Output the [x, y] coordinate of the center of the cell containing the given text.  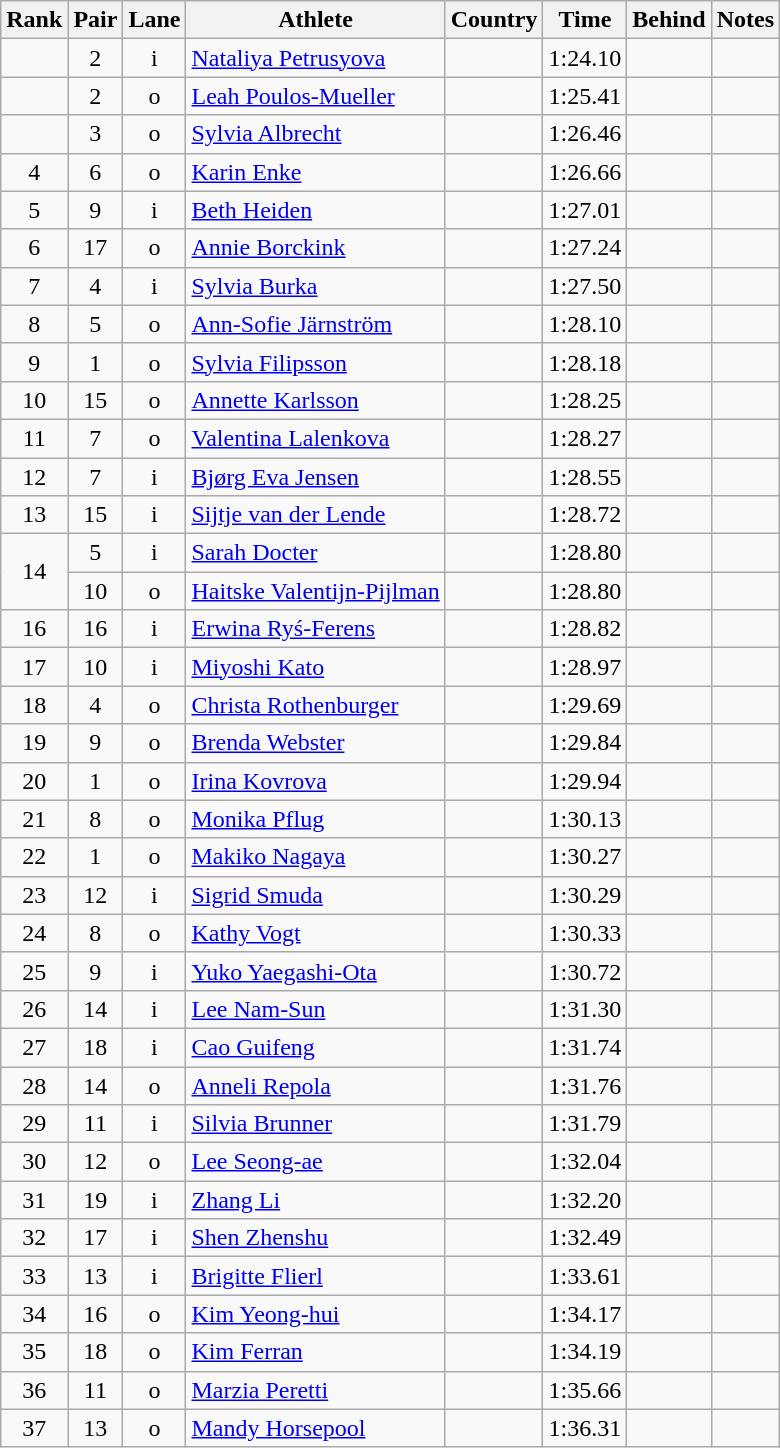
1:34.19 [585, 1352]
1:32.49 [585, 1238]
Sylvia Burka [316, 286]
Lee Seong-ae [316, 1162]
22 [34, 857]
Cao Guifeng [316, 1047]
1:28.82 [585, 629]
1:27.24 [585, 248]
3 [96, 134]
35 [34, 1352]
24 [34, 933]
1:33.61 [585, 1276]
Brigitte Flierl [316, 1276]
1:36.31 [585, 1428]
Shen Zhenshu [316, 1238]
Marzia Peretti [316, 1390]
Athlete [316, 20]
1:30.72 [585, 971]
1:34.17 [585, 1314]
1:31.74 [585, 1047]
1:31.79 [585, 1124]
Ann-Sofie Järnström [316, 324]
Pair [96, 20]
21 [34, 819]
1:28.72 [585, 515]
Irina Kovrova [316, 781]
25 [34, 971]
Kim Yeong-hui [316, 1314]
37 [34, 1428]
Behind [669, 20]
Kathy Vogt [316, 933]
Zhang Li [316, 1200]
33 [34, 1276]
Sarah Docter [316, 553]
1:28.18 [585, 362]
Silvia Brunner [316, 1124]
Sylvia Filipsson [316, 362]
Brenda Webster [316, 743]
1:28.10 [585, 324]
Beth Heiden [316, 210]
31 [34, 1200]
1:29.84 [585, 743]
Erwina Ryś-Ferens [316, 629]
Annie Borckink [316, 248]
Christa Rothenburger [316, 705]
1:25.41 [585, 96]
Notes [745, 20]
1:30.13 [585, 819]
1:31.76 [585, 1085]
1:30.27 [585, 857]
Valentina Lalenkova [316, 438]
Karin Enke [316, 172]
1:24.10 [585, 58]
Leah Poulos-Mueller [316, 96]
Yuko Yaegashi-Ota [316, 971]
Annette Karlsson [316, 400]
Nataliya Petrusyova [316, 58]
1:27.01 [585, 210]
Lane [154, 20]
32 [34, 1238]
Sijtje van der Lende [316, 515]
26 [34, 1009]
1:35.66 [585, 1390]
Haitske Valentijn-Pijlman [316, 591]
Anneli Repola [316, 1085]
30 [34, 1162]
1:29.69 [585, 705]
Makiko Nagaya [316, 857]
28 [34, 1085]
Lee Nam-Sun [316, 1009]
Monika Pflug [316, 819]
23 [34, 895]
1:26.46 [585, 134]
34 [34, 1314]
Country [494, 20]
29 [34, 1124]
27 [34, 1047]
Sigrid Smuda [316, 895]
1:32.20 [585, 1200]
1:30.33 [585, 933]
Kim Ferran [316, 1352]
Mandy Horsepool [316, 1428]
1:31.30 [585, 1009]
1:28.97 [585, 667]
1:27.50 [585, 286]
1:28.55 [585, 477]
36 [34, 1390]
1:26.66 [585, 172]
Sylvia Albrecht [316, 134]
20 [34, 781]
1:30.29 [585, 895]
Rank [34, 20]
1:29.94 [585, 781]
1:32.04 [585, 1162]
Time [585, 20]
Miyoshi Kato [316, 667]
1:28.25 [585, 400]
Bjørg Eva Jensen [316, 477]
1:28.27 [585, 438]
